Return [X, Y] of the center of cell containing provided text 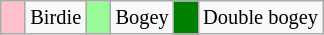
Birdie [56, 17]
Double bogey [260, 17]
Bogey [142, 17]
